Detect which cell encompasses the target text, then output its (X, Y) center coordinate. 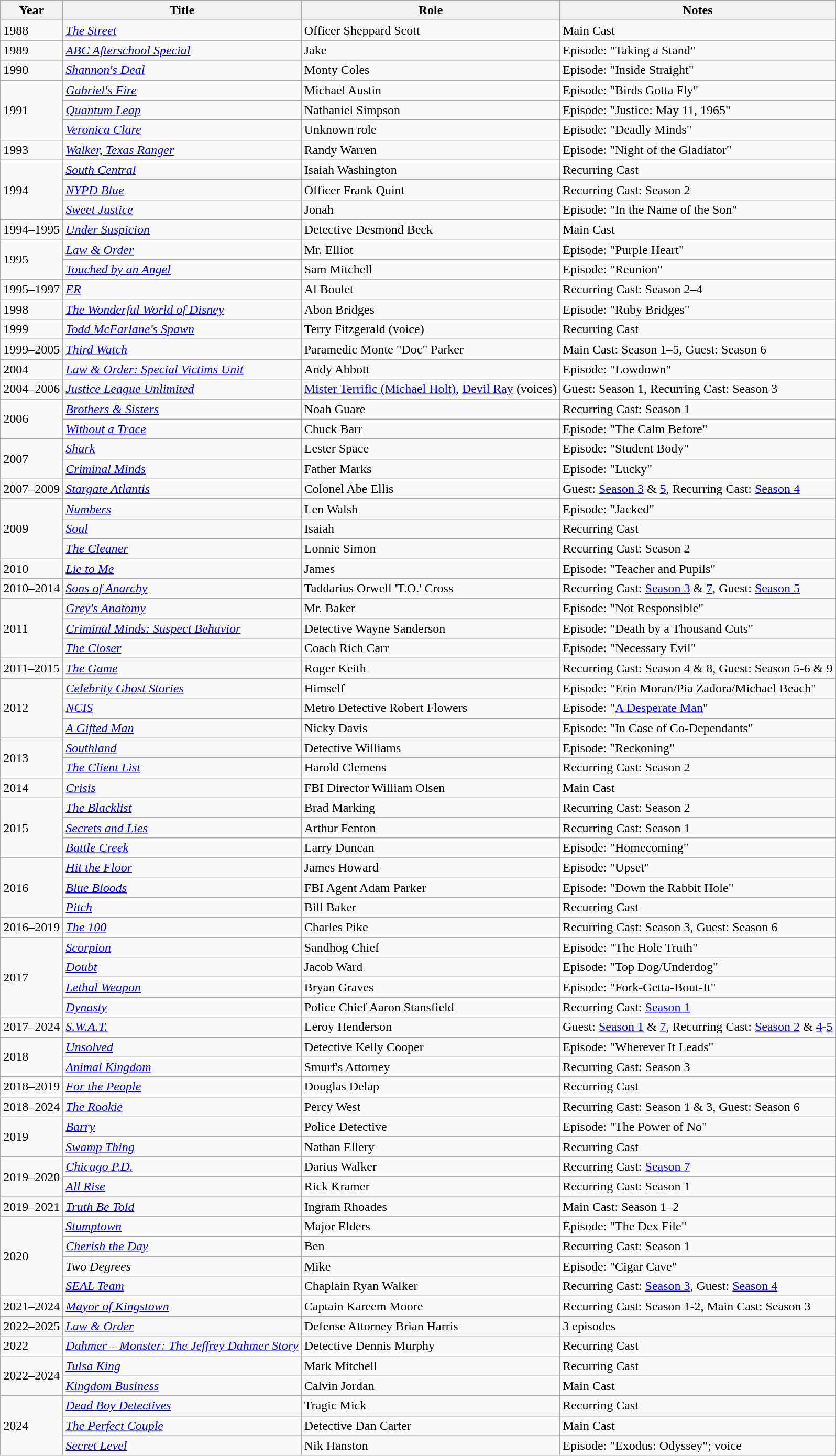
Defense Attorney Brian Harris (431, 1326)
1999 (31, 329)
Quantum Leap (182, 110)
Officer Frank Quint (431, 190)
2022 (31, 1346)
2013 (31, 758)
2010 (31, 568)
1995–1997 (31, 290)
Mr. Elliot (431, 250)
Episode: "The Hole Truth" (698, 947)
Darius Walker (431, 1166)
Smurf's Attorney (431, 1067)
Episode: "Purple Heart" (698, 250)
Sweet Justice (182, 209)
2007–2009 (31, 489)
Jacob Ward (431, 967)
Colonel Abe Ellis (431, 489)
1989 (31, 50)
Episode: "Jacked" (698, 509)
Episode: "The Dex File" (698, 1227)
NYPD Blue (182, 190)
Notes (698, 10)
The Game (182, 668)
The Client List (182, 768)
Episode: "Lucky" (698, 469)
Episode: "Erin Moran/Pia Zadora/Michael Beach" (698, 688)
Guest: Season 1, Recurring Cast: Season 3 (698, 389)
Episode: "Reckoning" (698, 748)
Criminal Minds (182, 469)
For the People (182, 1087)
Title (182, 10)
Episode: "Death by a Thousand Cuts" (698, 628)
Recurring Cast: Season 2–4 (698, 290)
Rick Kramer (431, 1186)
Shark (182, 449)
1998 (31, 310)
Walker, Texas Ranger (182, 150)
Chaplain Ryan Walker (431, 1286)
Lonnie Simon (431, 548)
Leroy Henderson (431, 1027)
2006 (31, 419)
Main Cast: Season 1–5, Guest: Season 6 (698, 349)
Chicago P.D. (182, 1166)
The Cleaner (182, 548)
Secrets and Lies (182, 828)
A Gifted Man (182, 728)
1991 (31, 110)
Episode: "Night of the Gladiator" (698, 150)
Under Suspicion (182, 229)
2019–2021 (31, 1206)
2018–2024 (31, 1107)
Major Elders (431, 1227)
Kingdom Business (182, 1386)
Sandhog Chief (431, 947)
Taddarius Orwell 'T.O.' Cross (431, 589)
The Blacklist (182, 808)
2017–2024 (31, 1027)
Chuck Barr (431, 429)
Stumptown (182, 1227)
2021–2024 (31, 1306)
Recurring Cast: Season 1-2, Main Cast: Season 3 (698, 1306)
Secret Level (182, 1446)
Stargate Atlantis (182, 489)
Episode: "Reunion" (698, 270)
2017 (31, 977)
Harold Clemens (431, 768)
Charles Pike (431, 928)
2016 (31, 887)
Touched by an Angel (182, 270)
Doubt (182, 967)
Bill Baker (431, 908)
Episode: "Teacher and Pupils" (698, 568)
Episode: "Down the Rabbit Hole" (698, 888)
Cherish the Day (182, 1247)
Mike (431, 1266)
Captain Kareem Moore (431, 1306)
The Perfect Couple (182, 1426)
Guest: Season 1 & 7, Recurring Cast: Season 2 & 4-5 (698, 1027)
Michael Austin (431, 90)
Ben (431, 1247)
Detective Desmond Beck (431, 229)
All Rise (182, 1186)
Paramedic Monte "Doc" Parker (431, 349)
Nathan Ellery (431, 1146)
Episode: "In the Name of the Son" (698, 209)
Randy Warren (431, 150)
Scorpion (182, 947)
Recurring Cast: Season 3, Guest: Season 6 (698, 928)
FBI Agent Adam Parker (431, 888)
2018–2019 (31, 1087)
ABC Afterschool Special (182, 50)
Mr. Baker (431, 609)
Sam Mitchell (431, 270)
NCIS (182, 708)
Dynasty (182, 1007)
2024 (31, 1426)
Brad Marking (431, 808)
S.W.A.T. (182, 1027)
Truth Be Told (182, 1206)
Episode: "Taking a Stand" (698, 50)
Recurring Cast: Season 7 (698, 1166)
Isaiah (431, 528)
Grey's Anatomy (182, 609)
Episode: "Not Responsible" (698, 609)
Unknown role (431, 130)
Episode: "Birds Gotta Fly" (698, 90)
Lester Space (431, 449)
Episode: "Homecoming" (698, 847)
Episode: "Top Dog/Underdog" (698, 967)
The Street (182, 30)
SEAL Team (182, 1286)
Todd McFarlane's Spawn (182, 329)
Main Cast: Season 1–2 (698, 1206)
2015 (31, 828)
1995 (31, 260)
Veronica Clare (182, 130)
1994 (31, 190)
Pitch (182, 908)
Crisis (182, 788)
Episode: "Exodus: Odyssey"; voice (698, 1446)
Third Watch (182, 349)
Metro Detective Robert Flowers (431, 708)
Jake (431, 50)
Ingram Rhoades (431, 1206)
Year (31, 10)
The Closer (182, 648)
Episode: "Deadly Minds" (698, 130)
2016–2019 (31, 928)
Lethal Weapon (182, 987)
Larry Duncan (431, 847)
Mayor of Kingstown (182, 1306)
2010–2014 (31, 589)
Brothers & Sisters (182, 409)
Himself (431, 688)
Swamp Thing (182, 1146)
Terry Fitzgerald (voice) (431, 329)
Percy West (431, 1107)
Recurring Cast: Season 3 & 7, Guest: Season 5 (698, 589)
Detective Dan Carter (431, 1426)
Barry (182, 1127)
1994–1995 (31, 229)
ER (182, 290)
1999–2005 (31, 349)
Recurring Cast: Season 3, Guest: Season 4 (698, 1286)
Sons of Anarchy (182, 589)
Noah Guare (431, 409)
Detective Dennis Murphy (431, 1346)
2012 (31, 708)
Episode: "In Case of Co-Dependants" (698, 728)
Detective Wayne Sanderson (431, 628)
Law & Order: Special Victims Unit (182, 369)
Al Boulet (431, 290)
2022–2024 (31, 1376)
2011–2015 (31, 668)
Nathaniel Simpson (431, 110)
Coach Rich Carr (431, 648)
Calvin Jordan (431, 1386)
Hit the Floor (182, 867)
Detective Williams (431, 748)
Unsolved (182, 1047)
Arthur Fenton (431, 828)
Recurring Cast: Season 4 & 8, Guest: Season 5-6 & 9 (698, 668)
Episode: "Lowdown" (698, 369)
Police Chief Aaron Stansfield (431, 1007)
Recurring Cast: Season 3 (698, 1067)
Mark Mitchell (431, 1366)
Gabriel's Fire (182, 90)
2018 (31, 1057)
2020 (31, 1256)
The Wonderful World of Disney (182, 310)
Criminal Minds: Suspect Behavior (182, 628)
Tragic Mick (431, 1406)
1988 (31, 30)
Role (431, 10)
Dead Boy Detectives (182, 1406)
Bryan Graves (431, 987)
Numbers (182, 509)
Episode: "Cigar Cave" (698, 1266)
2004 (31, 369)
1993 (31, 150)
2019 (31, 1137)
Detective Kelly Cooper (431, 1047)
Len Walsh (431, 509)
Officer Sheppard Scott (431, 30)
Isaiah Washington (431, 170)
Justice League Unlimited (182, 389)
2004–2006 (31, 389)
Without a Trace (182, 429)
Dahmer – Monster: The Jeffrey Dahmer Story (182, 1346)
Episode: "Upset" (698, 867)
The 100 (182, 928)
Episode: "Fork-Getta-Bout-It" (698, 987)
FBI Director William Olsen (431, 788)
James Howard (431, 867)
2011 (31, 628)
Abon Bridges (431, 310)
Episode: "Wherever It Leads" (698, 1047)
Guest: Season 3 & 5, Recurring Cast: Season 4 (698, 489)
Episode: "The Calm Before" (698, 429)
Episode: "Ruby Bridges" (698, 310)
Lie to Me (182, 568)
Douglas Delap (431, 1087)
Father Marks (431, 469)
Episode: "Necessary Evil" (698, 648)
Celebrity Ghost Stories (182, 688)
Shannon's Deal (182, 70)
Andy Abbott (431, 369)
1990 (31, 70)
2019–2020 (31, 1176)
Tulsa King (182, 1366)
Episode: "Justice: May 11, 1965" (698, 110)
3 episodes (698, 1326)
South Central (182, 170)
Police Detective (431, 1127)
Episode: "The Power of No" (698, 1127)
Episode: "Inside Straight" (698, 70)
2014 (31, 788)
2022–2025 (31, 1326)
Nik Hanston (431, 1446)
Mister Terrific (Michael Holt), Devil Ray (voices) (431, 389)
Episode: "A Desperate Man" (698, 708)
Southland (182, 748)
Monty Coles (431, 70)
Blue Bloods (182, 888)
James (431, 568)
2007 (31, 459)
The Rookie (182, 1107)
2009 (31, 528)
Two Degrees (182, 1266)
Soul (182, 528)
Recurring Cast: Season 1 & 3, Guest: Season 6 (698, 1107)
Animal Kingdom (182, 1067)
Episode: "Student Body" (698, 449)
Battle Creek (182, 847)
Roger Keith (431, 668)
Jonah (431, 209)
Nicky Davis (431, 728)
